Identify which cell holds the provided text, then report its [X, Y] central coordinate. 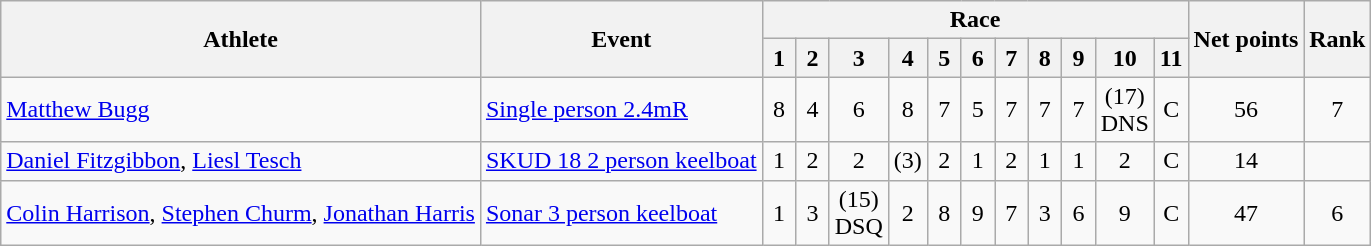
Matthew Bugg [241, 110]
SKUD 18 2 person keelboat [621, 161]
Net points [1246, 39]
Colin Harrison, Stephen Churm, Jonathan Harris [241, 212]
(3) [908, 161]
47 [1246, 212]
(17)DNS [1124, 110]
11 [1171, 58]
Single person 2.4mR [621, 110]
Daniel Fitzgibbon, Liesl Tesch [241, 161]
Athlete [241, 39]
Sonar 3 person keelboat [621, 212]
14 [1246, 161]
Race [975, 20]
Event [621, 39]
10 [1124, 58]
56 [1246, 110]
Rank [1338, 39]
(15)DSQ [858, 212]
